Scan for the cell matching the given text and deliver its [X, Y] coordinate at center. 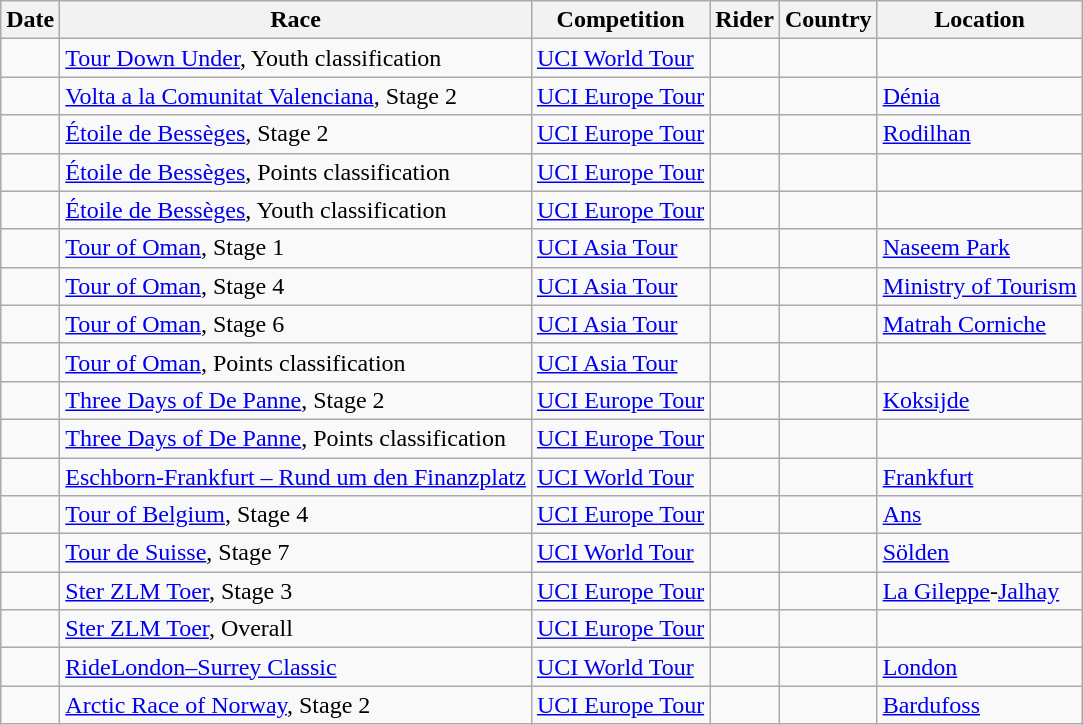
Tour Down Under, Youth classification [296, 58]
Location [980, 20]
Sölden [980, 553]
Étoile de Bessèges, Points classification [296, 172]
London [980, 667]
Tour of Oman, Stage 1 [296, 248]
Volta a la Comunitat Valenciana, Stage 2 [296, 96]
Three Days of De Panne, Stage 2 [296, 400]
Eschborn-Frankfurt – Rund um den Finanzplatz [296, 477]
Ster ZLM Toer, Stage 3 [296, 591]
Tour of Belgium, Stage 4 [296, 515]
Tour of Oman, Stage 6 [296, 324]
Rider [745, 20]
RideLondon–Surrey Classic [296, 667]
Tour of Oman, Stage 4 [296, 286]
Tour de Suisse, Stage 7 [296, 553]
Date [30, 20]
Tour of Oman, Points classification [296, 362]
Matrah Corniche [980, 324]
Naseem Park [980, 248]
La Gileppe-Jalhay [980, 591]
Ans [980, 515]
Étoile de Bessèges, Youth classification [296, 210]
Rodilhan [980, 134]
Koksijde [980, 400]
Ministry of Tourism [980, 286]
Arctic Race of Norway, Stage 2 [296, 705]
Country [828, 20]
Competition [620, 20]
Race [296, 20]
Three Days of De Panne, Points classification [296, 438]
Frankfurt [980, 477]
Ster ZLM Toer, Overall [296, 629]
Dénia [980, 96]
Bardufoss [980, 705]
Étoile de Bessèges, Stage 2 [296, 134]
